Provide the (X, Y) coordinate of the cell's center where the given text is located.  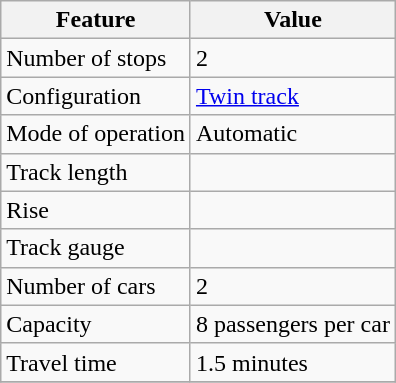
Number of stops (96, 58)
Value (292, 20)
8 passengers per car (292, 324)
Travel time (96, 362)
Configuration (96, 96)
Capacity (96, 324)
Mode of operation (96, 134)
Rise (96, 210)
Feature (96, 20)
Track length (96, 172)
Twin track (292, 96)
1.5 minutes (292, 362)
Automatic (292, 134)
Number of cars (96, 286)
Track gauge (96, 248)
